Search for the cell housing the specified text and yield its [X, Y] center coordinate. 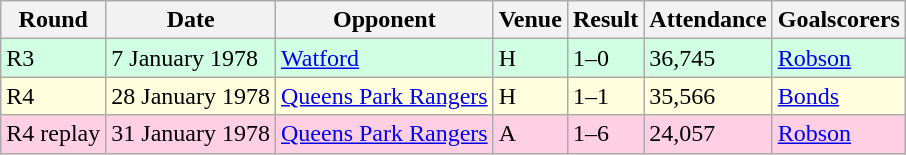
1–0 [605, 58]
24,057 [708, 134]
28 January 1978 [191, 96]
A [530, 134]
Goalscorers [838, 20]
Opponent [385, 20]
Watford [385, 58]
Venue [530, 20]
Round [54, 20]
7 January 1978 [191, 58]
R4 replay [54, 134]
Bonds [838, 96]
R4 [54, 96]
36,745 [708, 58]
R3 [54, 58]
1–1 [605, 96]
Attendance [708, 20]
35,566 [708, 96]
31 January 1978 [191, 134]
1–6 [605, 134]
Date [191, 20]
Result [605, 20]
